Detect which cell encompasses the target text, then output its [x, y] center coordinate. 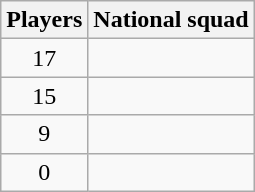
0 [44, 172]
17 [44, 58]
9 [44, 134]
15 [44, 96]
National squad [171, 20]
Players [44, 20]
